Provide the (X, Y) coordinate of the cell's center where the given text is located.  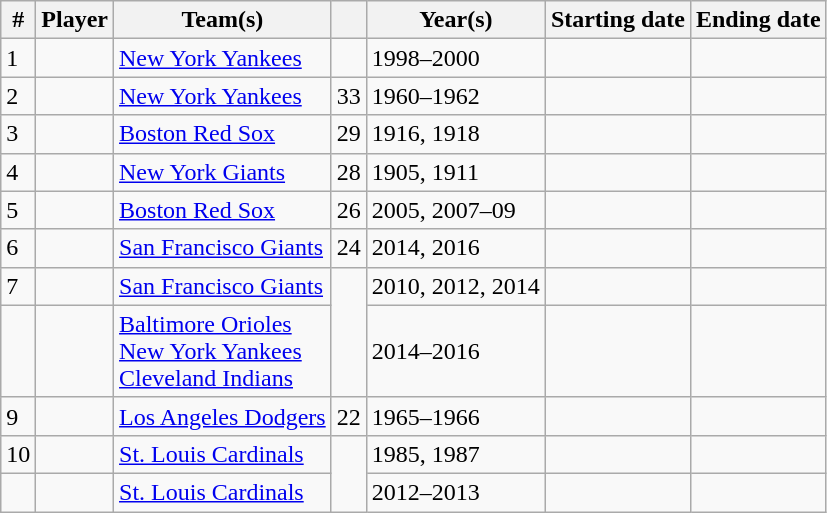
24 (348, 248)
29 (348, 134)
Starting date (618, 20)
26 (348, 210)
Ending date (758, 20)
1916, 1918 (456, 134)
1960–1962 (456, 96)
6 (18, 248)
7 (18, 286)
10 (18, 454)
4 (18, 172)
New York Giants (223, 172)
22 (348, 416)
5 (18, 210)
3 (18, 134)
1905, 1911 (456, 172)
2014–2016 (456, 351)
1985, 1987 (456, 454)
2005, 2007–09 (456, 210)
Baltimore OriolesNew York YankeesCleveland Indians (223, 351)
28 (348, 172)
9 (18, 416)
33 (348, 96)
Team(s) (223, 20)
1 (18, 58)
1965–1966 (456, 416)
2014, 2016 (456, 248)
Player (75, 20)
# (18, 20)
2 (18, 96)
1998–2000 (456, 58)
Los Angeles Dodgers (223, 416)
2010, 2012, 2014 (456, 286)
Year(s) (456, 20)
2012–2013 (456, 492)
